Determine the [x, y] coordinate at the center of the cell enclosing the given text.  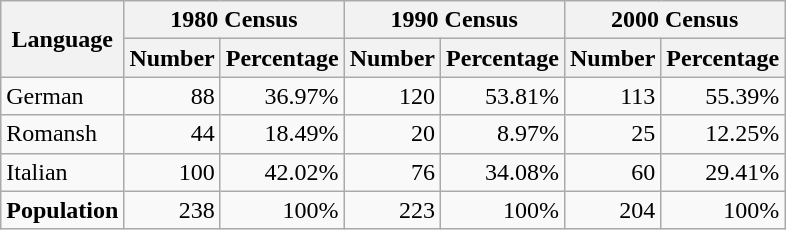
German [62, 96]
34.08% [503, 172]
238 [172, 210]
113 [612, 96]
42.02% [282, 172]
18.49% [282, 134]
2000 Census [674, 20]
223 [392, 210]
60 [612, 172]
12.25% [723, 134]
1980 Census [234, 20]
Romansh [62, 134]
29.41% [723, 172]
100 [172, 172]
55.39% [723, 96]
204 [612, 210]
Italian [62, 172]
8.97% [503, 134]
36.97% [282, 96]
Population [62, 210]
1990 Census [454, 20]
88 [172, 96]
25 [612, 134]
76 [392, 172]
44 [172, 134]
53.81% [503, 96]
120 [392, 96]
20 [392, 134]
Language [62, 39]
